Return (X, Y) of the center of cell containing provided text 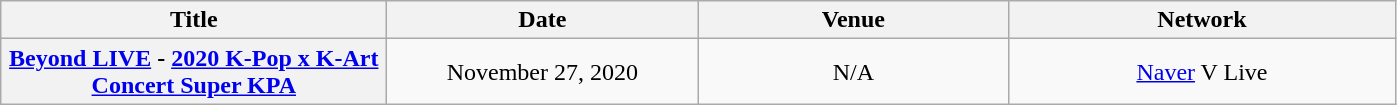
N/A (854, 72)
Date (542, 20)
Beyond LIVE - 2020 K-Pop x K-Art Concert Super KPA (194, 72)
Venue (854, 20)
Title (194, 20)
Network (1202, 20)
November 27, 2020 (542, 72)
Naver V Live (1202, 72)
